Provide the [x, y] coordinate of the cell's center where the given text is located.  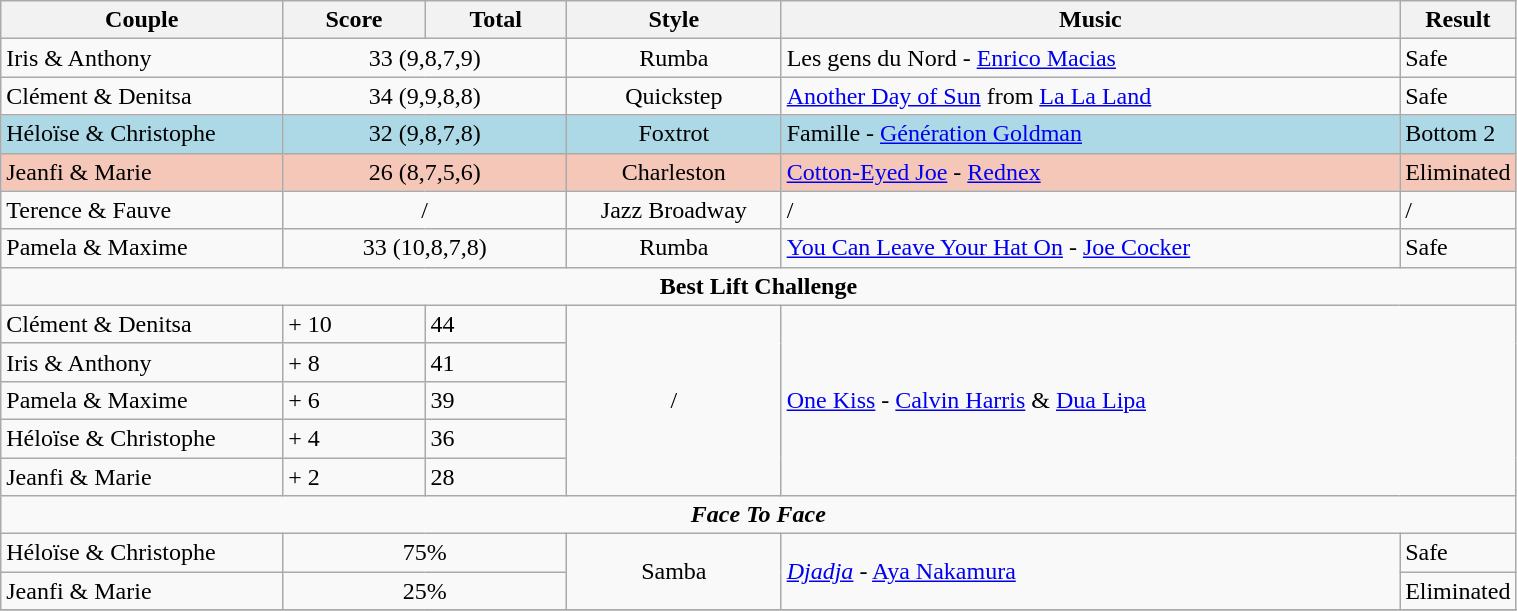
Style [674, 20]
41 [496, 362]
Terence & Fauve [142, 210]
39 [496, 400]
32 (9,8,7,8) [425, 134]
+ 2 [354, 477]
Djadja - Aya Nakamura [1090, 572]
Bottom 2 [1458, 134]
Jazz Broadway [674, 210]
33 (10,8,7,8) [425, 248]
Best Lift Challenge [758, 286]
+ 4 [354, 438]
+ 6 [354, 400]
Result [1458, 20]
Les gens du Nord - Enrico Macias [1090, 58]
+ 8 [354, 362]
Cotton-Eyed Joe - Rednex [1090, 172]
26 (8,7,5,6) [425, 172]
You Can Leave Your Hat On - Joe Cocker [1090, 248]
Samba [674, 572]
Foxtrot [674, 134]
Couple [142, 20]
Famille - Génération Goldman [1090, 134]
44 [496, 324]
Quickstep [674, 96]
Another Day of Sun from La La Land [1090, 96]
Face To Face [758, 515]
Score [354, 20]
25% [425, 591]
Total [496, 20]
One Kiss - Calvin Harris & Dua Lipa [1148, 400]
36 [496, 438]
33 (9,8,7,9) [425, 58]
34 (9,9,8,8) [425, 96]
28 [496, 477]
+ 10 [354, 324]
Charleston [674, 172]
75% [425, 553]
Music [1090, 20]
